Detect which cell encompasses the target text, then output its (X, Y) center coordinate. 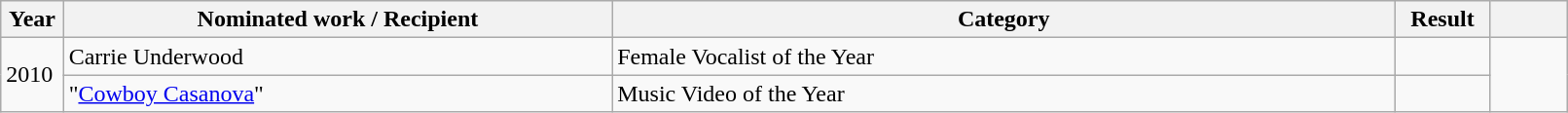
Category (1004, 19)
Female Vocalist of the Year (1004, 56)
Result (1442, 19)
Music Video of the Year (1004, 94)
Carrie Underwood (338, 56)
2010 (32, 75)
Nominated work / Recipient (338, 19)
"Cowboy Casanova" (338, 94)
Year (32, 19)
